Provide the (x, y) coordinate of the cell's center where the given text is located.  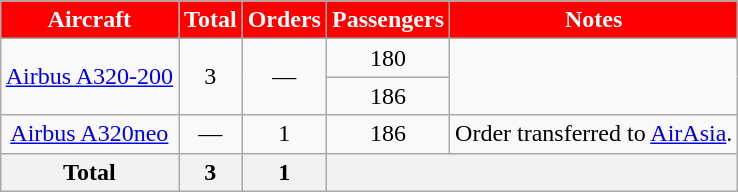
180 (388, 58)
Notes (594, 20)
Airbus A320-200 (89, 77)
Passengers (388, 20)
Order transferred to AirAsia. (594, 134)
Orders (284, 20)
Airbus A320neo (89, 134)
Aircraft (89, 20)
